Return [x, y] of the center of cell containing provided text 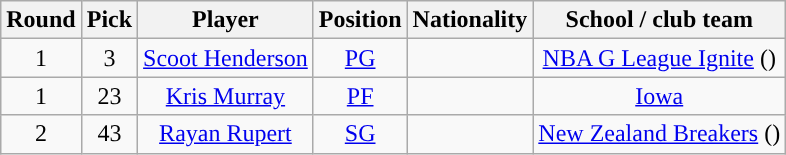
Rayan Rupert [226, 134]
SG [360, 134]
Player [226, 20]
Position [360, 20]
PF [360, 96]
Iowa [660, 96]
2 [41, 134]
43 [109, 134]
3 [109, 58]
23 [109, 96]
Round [41, 20]
Pick [109, 20]
Nationality [470, 20]
NBA G League Ignite () [660, 58]
Scoot Henderson [226, 58]
New Zealand Breakers () [660, 134]
PG [360, 58]
Kris Murray [226, 96]
School / club team [660, 20]
